Search for the cell housing the specified text and yield its (x, y) center coordinate. 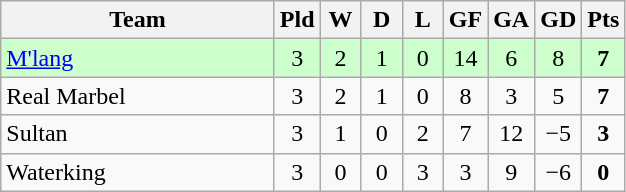
Team (138, 20)
14 (465, 58)
GD (558, 20)
D (382, 20)
−6 (558, 172)
GF (465, 20)
Real Marbel (138, 96)
9 (512, 172)
−5 (558, 134)
L (422, 20)
5 (558, 96)
Pts (604, 20)
GA (512, 20)
6 (512, 58)
Waterking (138, 172)
Sultan (138, 134)
12 (512, 134)
W (340, 20)
M'lang (138, 58)
Pld (297, 20)
